Locate the cell with the specified text and output its [x, y] center coordinate. 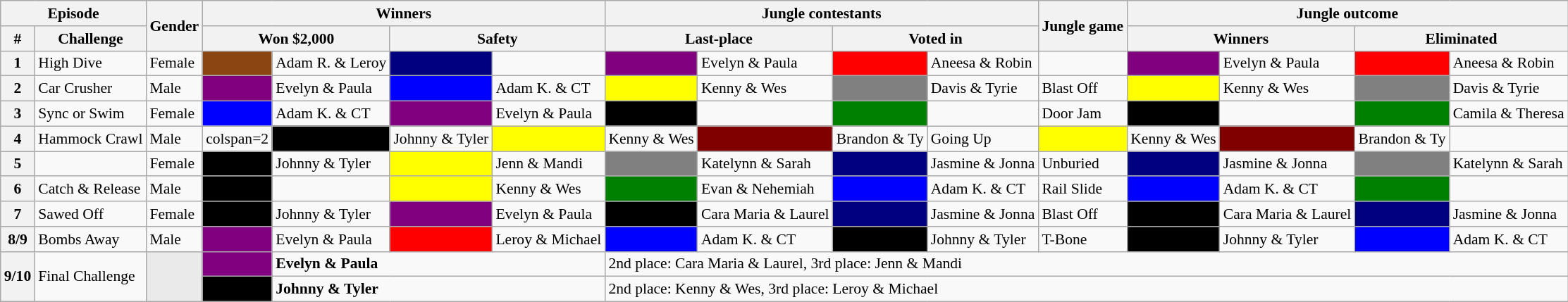
8/9 [18, 239]
# [18, 39]
1 [18, 63]
Sawed Off [90, 214]
Camila & Theresa [1509, 114]
Rail Slide [1082, 189]
5 [18, 164]
Jenn & Mandi [548, 164]
Car Crusher [90, 89]
Evan & Nehemiah [765, 189]
Challenge [90, 39]
Safety [498, 39]
6 [18, 189]
Hammock Crawl [90, 139]
Episode [73, 13]
3 [18, 114]
4 [18, 139]
2 [18, 89]
Voted in [936, 39]
Door Jam [1082, 114]
2nd place: Cara Maria & Laurel, 3rd place: Jenn & Mandi [1086, 264]
Going Up [983, 139]
9/10 [18, 276]
Jungle game [1082, 25]
T-Bone [1082, 239]
Leroy & Michael [548, 239]
Won $2,000 [296, 39]
Bombs Away [90, 239]
Catch & Release [90, 189]
2nd place: Kenny & Wes, 3rd place: Leroy & Michael [1086, 289]
Adam R. & Leroy [331, 63]
Sync or Swim [90, 114]
colspan=2 [237, 139]
Eliminated [1461, 39]
Jungle contestants [822, 13]
Unburied [1082, 164]
Last-place [719, 39]
Jungle outcome [1347, 13]
7 [18, 214]
High Dive [90, 63]
Final Challenge [90, 276]
Gender [174, 25]
